From the cell containing the given text, extract its center point as [X, Y] coordinate. 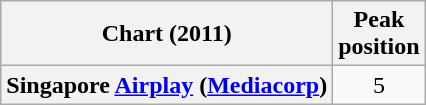
5 [379, 85]
Chart (2011) [167, 34]
Singapore Airplay (Mediacorp) [167, 85]
Peakposition [379, 34]
